Scan for the cell matching the given text and deliver its (X, Y) coordinate at center. 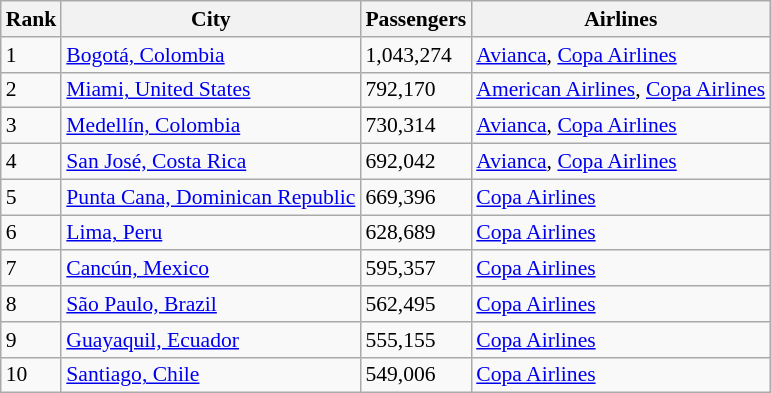
City (210, 19)
4 (32, 162)
American Airlines, Copa Airlines (620, 90)
Cancún, Mexico (210, 269)
Bogotá, Colombia (210, 55)
Miami, United States (210, 90)
549,006 (416, 375)
7 (32, 269)
628,689 (416, 233)
555,155 (416, 340)
1 (32, 55)
8 (32, 304)
San José, Costa Rica (210, 162)
Airlines (620, 19)
Lima, Peru (210, 233)
595,357 (416, 269)
6 (32, 233)
5 (32, 197)
1,043,274 (416, 55)
730,314 (416, 126)
Santiago, Chile (210, 375)
9 (32, 340)
3 (32, 126)
692,042 (416, 162)
562,495 (416, 304)
Passengers (416, 19)
São Paulo, Brazil (210, 304)
10 (32, 375)
Medellín, Colombia (210, 126)
Rank (32, 19)
792,170 (416, 90)
Guayaquil, Ecuador (210, 340)
Punta Cana, Dominican Republic (210, 197)
2 (32, 90)
669,396 (416, 197)
